Locate the cell with the specified text and output its [X, Y] center coordinate. 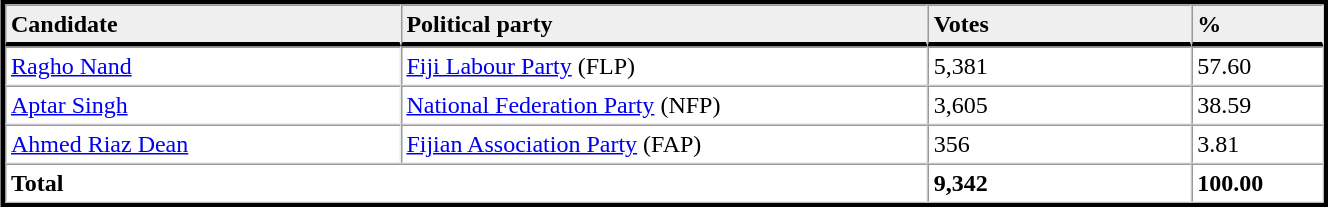
57.60 [1257, 66]
Votes [1060, 25]
Fijian Association Party (FAP) [664, 144]
National Federation Party (NFP) [664, 106]
Ragho Nand [202, 66]
% [1257, 25]
9,342 [1060, 184]
Candidate [202, 25]
100.00 [1257, 184]
3.81 [1257, 144]
3,605 [1060, 106]
Political party [664, 25]
5,381 [1060, 66]
Ahmed Riaz Dean [202, 144]
356 [1060, 144]
Fiji Labour Party (FLP) [664, 66]
Total [466, 184]
38.59 [1257, 106]
Aptar Singh [202, 106]
